Pinpoint the cell where the given text exists, returning its (x, y) midpoint coordinate. 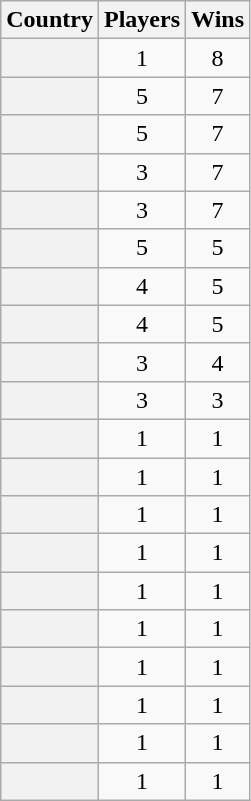
Wins (218, 20)
Players (142, 20)
Country (50, 20)
8 (218, 58)
